Locate the cell with the specified text and output its (x, y) center coordinate. 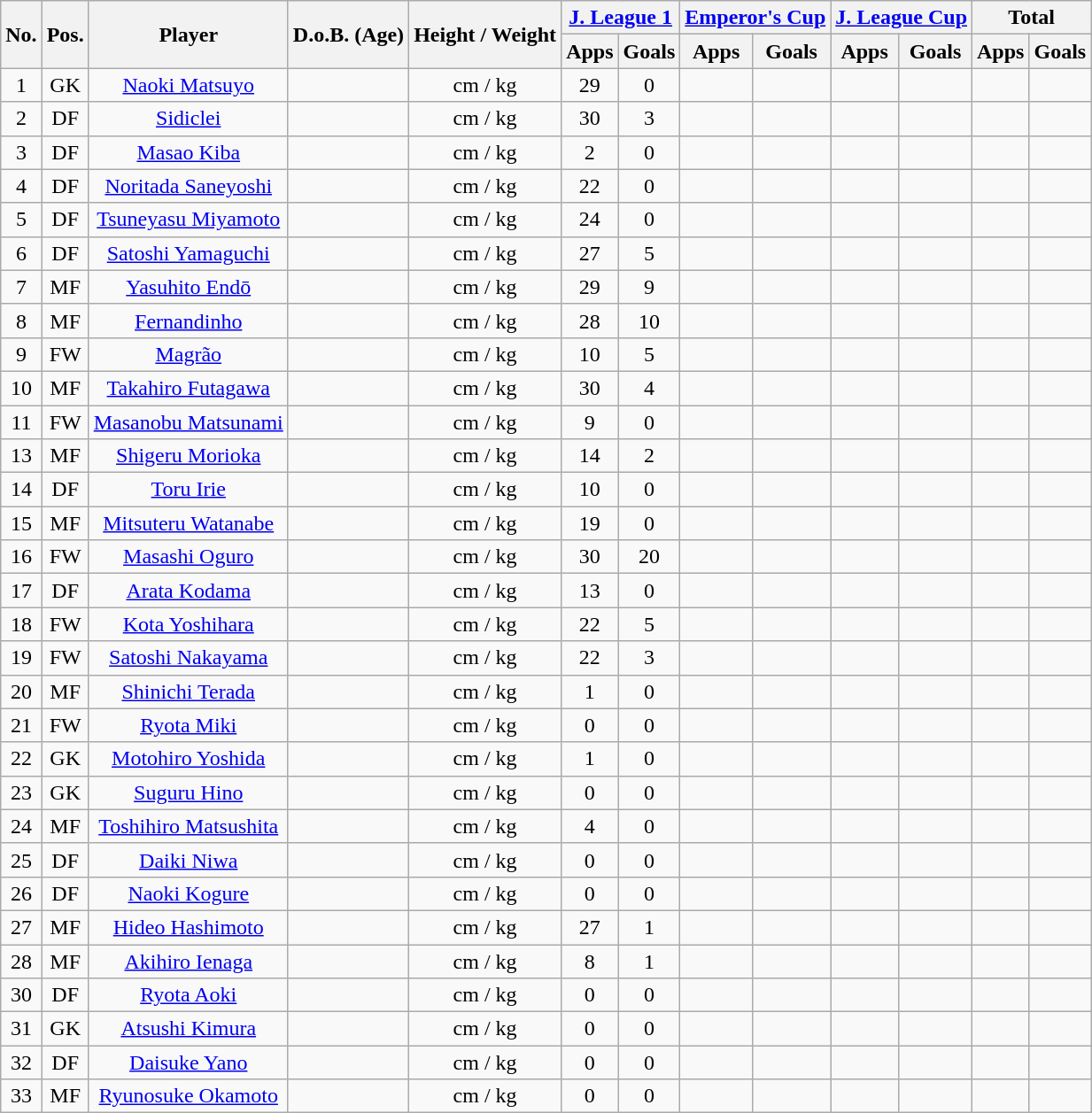
Toshihiro Matsushita (188, 826)
23 (21, 792)
Pos. (66, 35)
15 (21, 523)
Player (188, 35)
Ryota Aoki (188, 995)
Yasuhito Endō (188, 287)
21 (21, 725)
Ryunosuke Okamoto (188, 1096)
Tsuneyasu Miyamoto (188, 220)
18 (21, 624)
Naoki Matsuyo (188, 85)
Mitsuteru Watanabe (188, 523)
Emperor's Cup (755, 18)
No. (21, 35)
Hideo Hashimoto (188, 927)
6 (21, 253)
Suguru Hino (188, 792)
J. League Cup (902, 18)
31 (21, 1029)
Satoshi Yamaguchi (188, 253)
Masashi Oguro (188, 557)
17 (21, 591)
Shigeru Morioka (188, 456)
7 (21, 287)
Ryota Miki (188, 725)
16 (21, 557)
Toru Irie (188, 490)
J. League 1 (621, 18)
33 (21, 1096)
Atsushi Kimura (188, 1029)
D.o.B. (Age) (348, 35)
Daisuke Yano (188, 1063)
Magrão (188, 354)
Noritada Saneyoshi (188, 186)
26 (21, 893)
Satoshi Nakayama (188, 658)
Kota Yoshihara (188, 624)
25 (21, 860)
Masanobu Matsunami (188, 422)
Arata Kodama (188, 591)
Height / Weight (485, 35)
11 (21, 422)
Akihiro Ienaga (188, 961)
Shinichi Terada (188, 692)
Sidiclei (188, 119)
Takahiro Futagawa (188, 388)
Naoki Kogure (188, 893)
Fernandinho (188, 321)
Masao Kiba (188, 152)
32 (21, 1063)
Motohiro Yoshida (188, 759)
Daiki Niwa (188, 860)
Total (1032, 18)
